Provide the [x, y] coordinate of the cell's center where the given text is located.  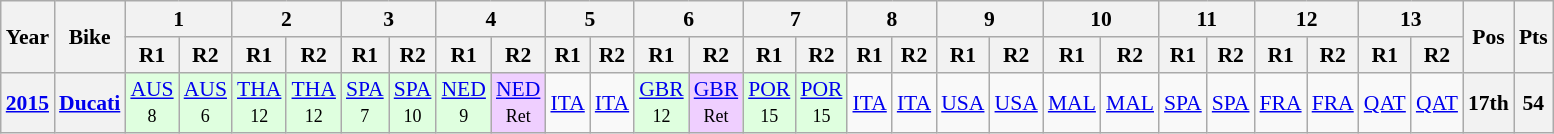
AUS6 [206, 102]
8 [892, 19]
Year [28, 36]
11 [1206, 19]
4 [490, 19]
SPA10 [413, 102]
SPA7 [365, 102]
7 [795, 19]
2 [286, 19]
Pos [1488, 36]
NED9 [463, 102]
3 [388, 19]
5 [590, 19]
17th [1488, 102]
12 [1307, 19]
GBR12 [662, 102]
Ducati [90, 102]
GBRRet [716, 102]
Pts [1534, 36]
1 [178, 19]
2015 [28, 102]
9 [990, 19]
NEDRet [518, 102]
Bike [90, 36]
10 [1101, 19]
13 [1411, 19]
6 [688, 19]
54 [1534, 102]
AUS8 [152, 102]
